Find where the given text appears and provide that cell's center as [x, y] coordinate. 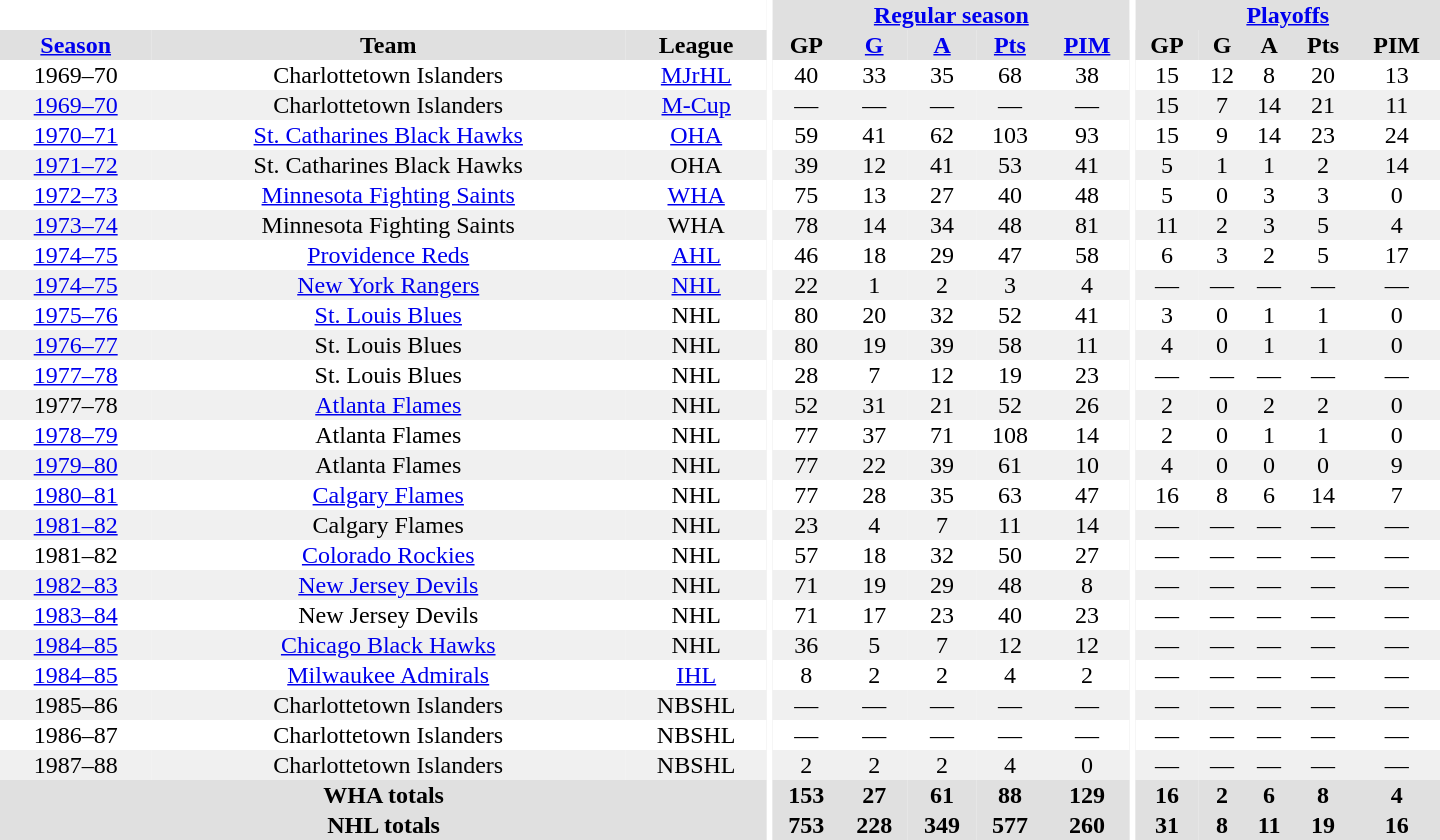
1983–84 [76, 615]
1978–79 [76, 435]
34 [942, 225]
1985–86 [76, 705]
League [696, 45]
62 [942, 135]
1980–81 [76, 495]
MJrHL [696, 75]
37 [874, 435]
Milwaukee Admirals [388, 675]
1975–76 [76, 315]
33 [874, 75]
Regular season [951, 15]
349 [942, 825]
24 [1396, 135]
50 [1010, 555]
103 [1010, 135]
1971–72 [76, 165]
1970–71 [76, 135]
81 [1087, 225]
59 [806, 135]
36 [806, 645]
46 [806, 255]
63 [1010, 495]
Chicago Black Hawks [388, 645]
NHL totals [384, 825]
1972–73 [76, 195]
108 [1010, 435]
93 [1087, 135]
AHL [696, 255]
New York Rangers [388, 285]
Team [388, 45]
260 [1087, 825]
577 [1010, 825]
88 [1010, 795]
10 [1087, 465]
26 [1087, 405]
1987–88 [76, 765]
1986–87 [76, 735]
Providence Reds [388, 255]
75 [806, 195]
1982–83 [76, 585]
57 [806, 555]
1976–77 [76, 345]
228 [874, 825]
M-Cup [696, 105]
Colorado Rockies [388, 555]
IHL [696, 675]
53 [1010, 165]
WHA totals [384, 795]
Playoffs [1288, 15]
38 [1087, 75]
129 [1087, 795]
78 [806, 225]
Season [76, 45]
753 [806, 825]
1979–80 [76, 465]
153 [806, 795]
1973–74 [76, 225]
68 [1010, 75]
